Identify which cell holds the provided text, then report its (x, y) central coordinate. 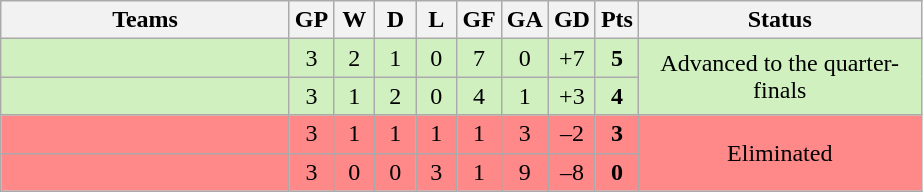
W (354, 20)
L (436, 20)
–2 (572, 134)
Eliminated (780, 153)
Advanced to the quarter-finals (780, 77)
GD (572, 20)
GF (479, 20)
GA (524, 20)
7 (479, 58)
Status (780, 20)
+7 (572, 58)
Pts (616, 20)
D (396, 20)
Teams (146, 20)
9 (524, 172)
–8 (572, 172)
GP (311, 20)
+3 (572, 96)
5 (616, 58)
